Pinpoint the cell where the given text exists, returning its (X, Y) midpoint coordinate. 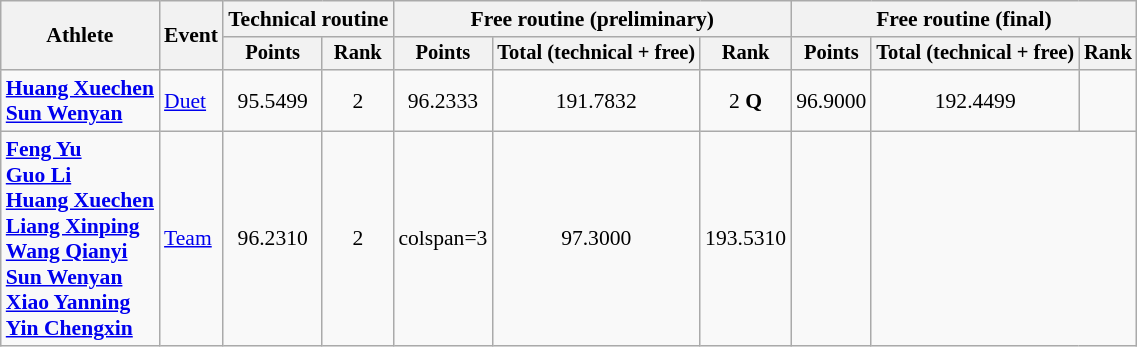
Team (191, 239)
2 Q (746, 100)
Feng YuGuo LiHuang XuechenLiang XinpingWang QianyiSun WenyanXiao YanningYin Chengxin (80, 239)
Huang XuechenSun Wenyan (80, 100)
193.5310 (746, 239)
Duet (191, 100)
Athlete (80, 36)
colspan=3 (442, 239)
192.4499 (975, 100)
96.2333 (442, 100)
95.5499 (272, 100)
97.3000 (596, 239)
Event (191, 36)
Technical routine (308, 19)
96.2310 (272, 239)
Free routine (final) (964, 19)
96.9000 (831, 100)
Free routine (preliminary) (592, 19)
191.7832 (596, 100)
